From the cell containing the given text, extract its center point as [X, Y] coordinate. 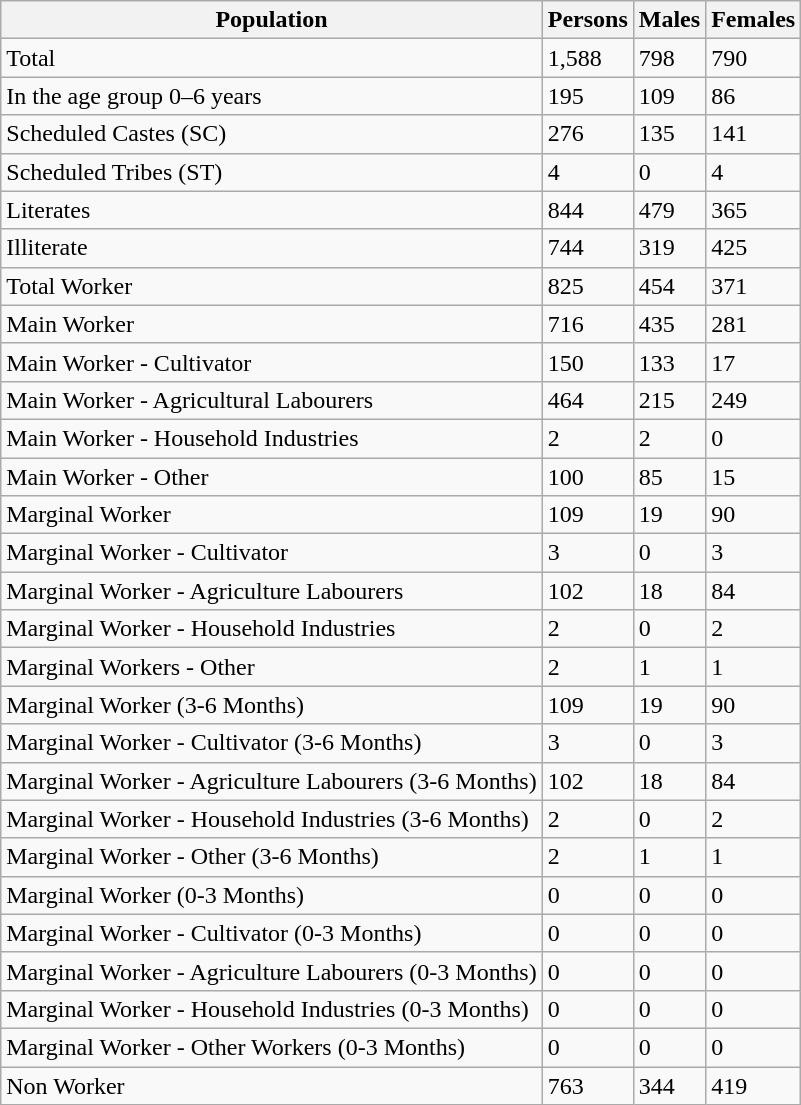
Marginal Worker - Cultivator [272, 553]
Females [754, 20]
133 [669, 362]
100 [588, 477]
Non Worker [272, 1085]
Main Worker - Other [272, 477]
365 [754, 210]
276 [588, 134]
In the age group 0–6 years [272, 96]
435 [669, 324]
215 [669, 400]
371 [754, 286]
454 [669, 286]
Main Worker - Cultivator [272, 362]
Marginal Worker (0-3 Months) [272, 895]
Marginal Worker - Household Industries (0-3 Months) [272, 1009]
Marginal Worker - Other Workers (0-3 Months) [272, 1047]
Males [669, 20]
195 [588, 96]
Scheduled Castes (SC) [272, 134]
Marginal Worker [272, 515]
135 [669, 134]
Main Worker [272, 324]
Marginal Worker (3-6 Months) [272, 705]
85 [669, 477]
15 [754, 477]
17 [754, 362]
Population [272, 20]
464 [588, 400]
425 [754, 248]
1,588 [588, 58]
Marginal Worker - Household Industries (3-6 Months) [272, 819]
Marginal Worker - Agriculture Labourers (3-6 Months) [272, 781]
249 [754, 400]
86 [754, 96]
Marginal Worker - Agriculture Labourers (0-3 Months) [272, 971]
790 [754, 58]
Scheduled Tribes (ST) [272, 172]
Literates [272, 210]
Persons [588, 20]
281 [754, 324]
825 [588, 286]
Marginal Worker - Agriculture Labourers [272, 591]
798 [669, 58]
Marginal Worker - Household Industries [272, 629]
Total [272, 58]
344 [669, 1085]
319 [669, 248]
479 [669, 210]
Marginal Worker - Cultivator (0-3 Months) [272, 933]
150 [588, 362]
Illiterate [272, 248]
Main Worker - Agricultural Labourers [272, 400]
Marginal Workers - Other [272, 667]
Marginal Worker - Cultivator (3-6 Months) [272, 743]
763 [588, 1085]
716 [588, 324]
419 [754, 1085]
Total Worker [272, 286]
Main Worker - Household Industries [272, 438]
141 [754, 134]
Marginal Worker - Other (3-6 Months) [272, 857]
844 [588, 210]
744 [588, 248]
